Capture the cell that displays the provided text and extract its (X, Y) central coordinate. 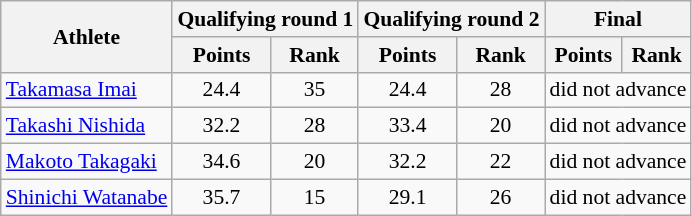
35 (315, 90)
35.7 (221, 197)
Shinichi Watanabe (87, 197)
34.6 (221, 162)
Qualifying round 1 (265, 19)
Qualifying round 2 (451, 19)
15 (315, 197)
Makoto Takagaki (87, 162)
Takashi Nishida (87, 126)
Athlete (87, 36)
Takamasa Imai (87, 90)
29.1 (407, 197)
22 (501, 162)
26 (501, 197)
33.4 (407, 126)
Final (618, 19)
